Detect which cell encompasses the target text, then output its (x, y) center coordinate. 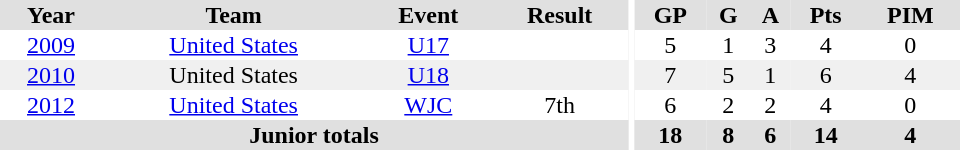
U17 (428, 45)
7 (670, 75)
14 (826, 135)
G (728, 15)
PIM (910, 15)
WJC (428, 105)
GP (670, 15)
2010 (51, 75)
Result (560, 15)
A (770, 15)
2012 (51, 105)
8 (728, 135)
Junior totals (314, 135)
7th (560, 105)
Pts (826, 15)
U18 (428, 75)
3 (770, 45)
2009 (51, 45)
Event (428, 15)
Team (234, 15)
Year (51, 15)
18 (670, 135)
